Locate the cell with the specified text and output its (x, y) center coordinate. 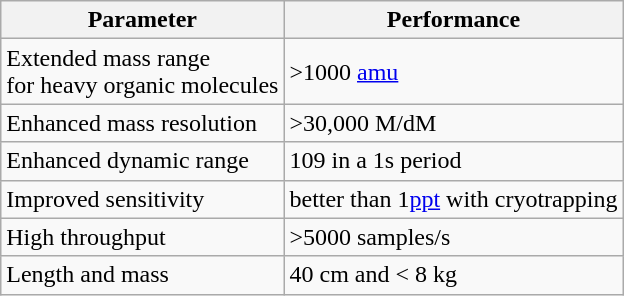
>1000 amu (454, 72)
Enhanced mass resolution (142, 123)
Performance (454, 20)
Enhanced dynamic range (142, 161)
109 in a 1s period (454, 161)
High throughput (142, 237)
better than 1ppt with cryotrapping (454, 199)
Improved sensitivity (142, 199)
>5000 samples/s (454, 237)
40 cm and < 8 kg (454, 275)
Extended mass rangefor heavy organic molecules (142, 72)
>30,000 M/dM (454, 123)
Parameter (142, 20)
Length and mass (142, 275)
